Determine the [X, Y] coordinate at the center of the cell enclosing the given text.  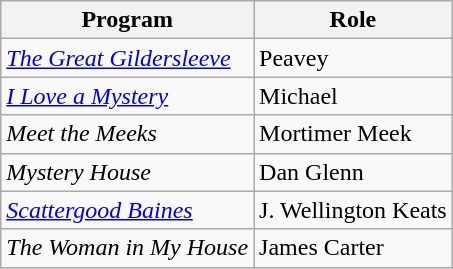
Role [354, 20]
Program [128, 20]
The Great Gildersleeve [128, 58]
Meet the Meeks [128, 134]
James Carter [354, 248]
Dan Glenn [354, 172]
I Love a Mystery [128, 96]
Scattergood Baines [128, 210]
J. Wellington Keats [354, 210]
The Woman in My House [128, 248]
Mortimer Meek [354, 134]
Mystery House [128, 172]
Peavey [354, 58]
Michael [354, 96]
